Capture the cell that displays the provided text and extract its [x, y] central coordinate. 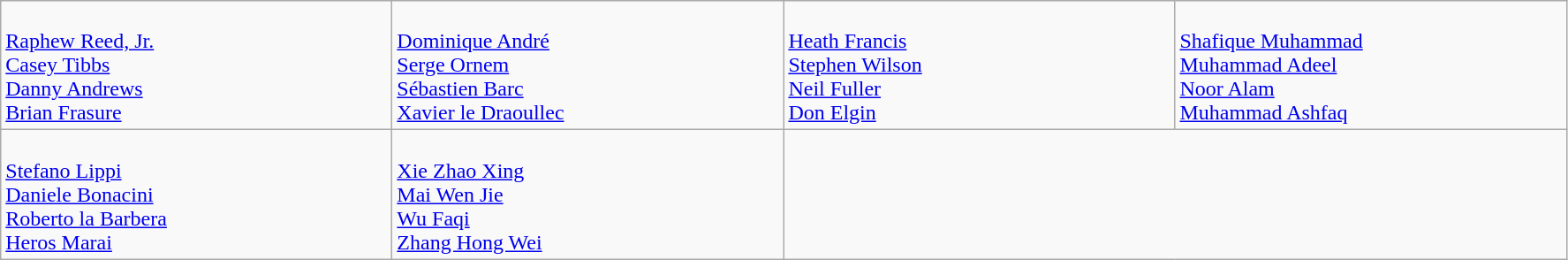
Heath FrancisStephen WilsonNeil FullerDon Elgin [979, 65]
Shafique MuhammadMuhammad AdeelNoor AlamMuhammad Ashfaq [1371, 65]
Raphew Reed, Jr.Casey TibbsDanny AndrewsBrian Frasure [196, 65]
Stefano LippiDaniele BonaciniRoberto la BarberaHeros Marai [196, 195]
Xie Zhao XingMai Wen JieWu FaqiZhang Hong Wei [588, 195]
Dominique AndréSerge OrnemSébastien BarcXavier le Draoullec [588, 65]
